Extract the (X, Y) coordinate from the center of the cell holding the provided text.  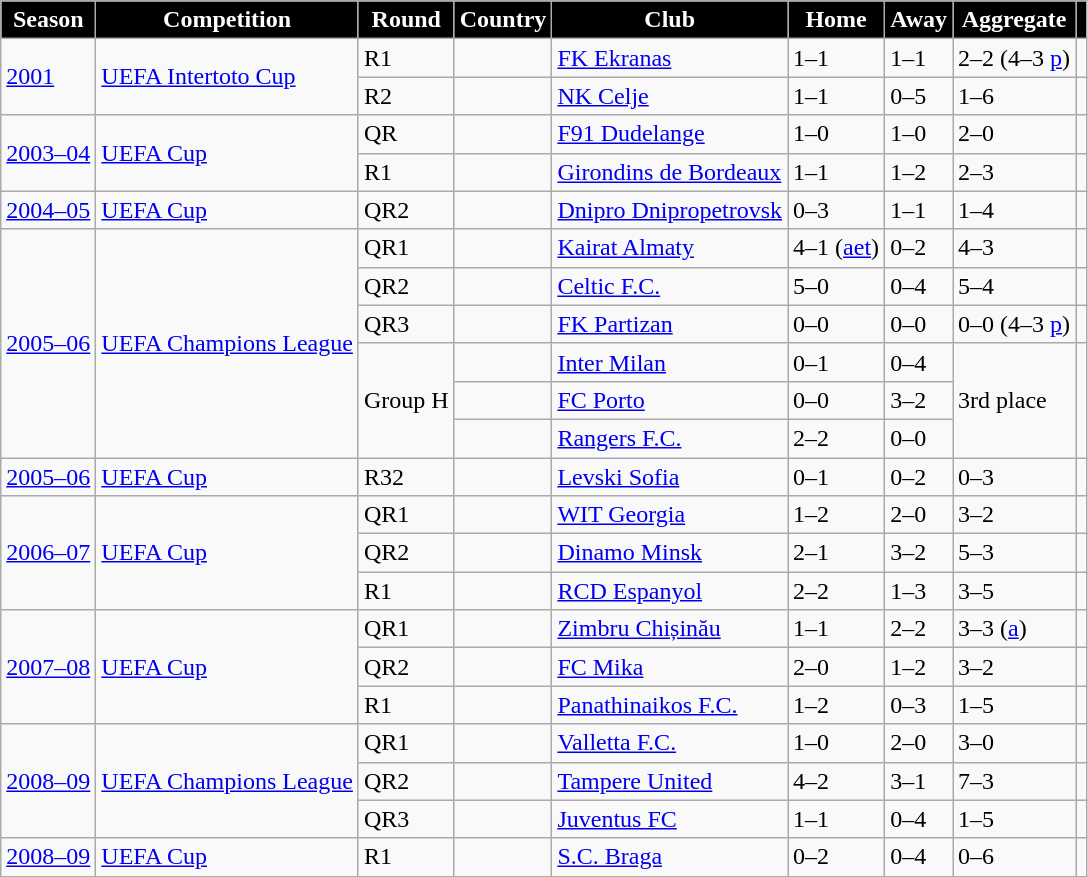
Tampere United (670, 781)
Dinamo Minsk (670, 553)
FK Partizan (670, 324)
2004–05 (48, 210)
2–3 (1014, 172)
3rd place (1014, 400)
RCD Espanyol (670, 591)
5–3 (1014, 553)
2003–04 (48, 153)
R32 (406, 477)
Away (919, 20)
4–1 (aet) (836, 248)
2001 (48, 77)
Girondins de Bordeaux (670, 172)
4–3 (1014, 248)
Club (670, 20)
Round (406, 20)
Group H (406, 400)
Rangers F.C. (670, 438)
4–2 (836, 781)
7–3 (1014, 781)
F91 Dudelange (670, 134)
Celtic F.C. (670, 286)
1–3 (919, 591)
FK Ekranas (670, 58)
2006–07 (48, 553)
Aggregate (1014, 20)
3–5 (1014, 591)
Juventus FC (670, 819)
Season (48, 20)
S.C. Braga (670, 857)
R2 (406, 96)
1–4 (1014, 210)
3–1 (919, 781)
Dnipro Dnipropetrovsk (670, 210)
NK Celje (670, 96)
0–0 (4–3 p) (1014, 324)
Competition (228, 20)
5–0 (836, 286)
2007–08 (48, 667)
Country (503, 20)
Inter Milan (670, 362)
2–1 (836, 553)
Panathinaikos F.C. (670, 705)
3–0 (1014, 743)
FC Mika (670, 667)
Home (836, 20)
2–2 (4–3 p) (1014, 58)
5–4 (1014, 286)
FC Porto (670, 400)
Zimbru Chișinău (670, 629)
QR (406, 134)
0–6 (1014, 857)
UEFA Intertoto Cup (228, 77)
Levski Sofia (670, 477)
Valletta F.C. (670, 743)
3–3 (a) (1014, 629)
WIT Georgia (670, 515)
Kairat Almaty (670, 248)
1–6 (1014, 96)
0–5 (919, 96)
